Output the [X, Y] coordinate of the center of the cell containing the given text.  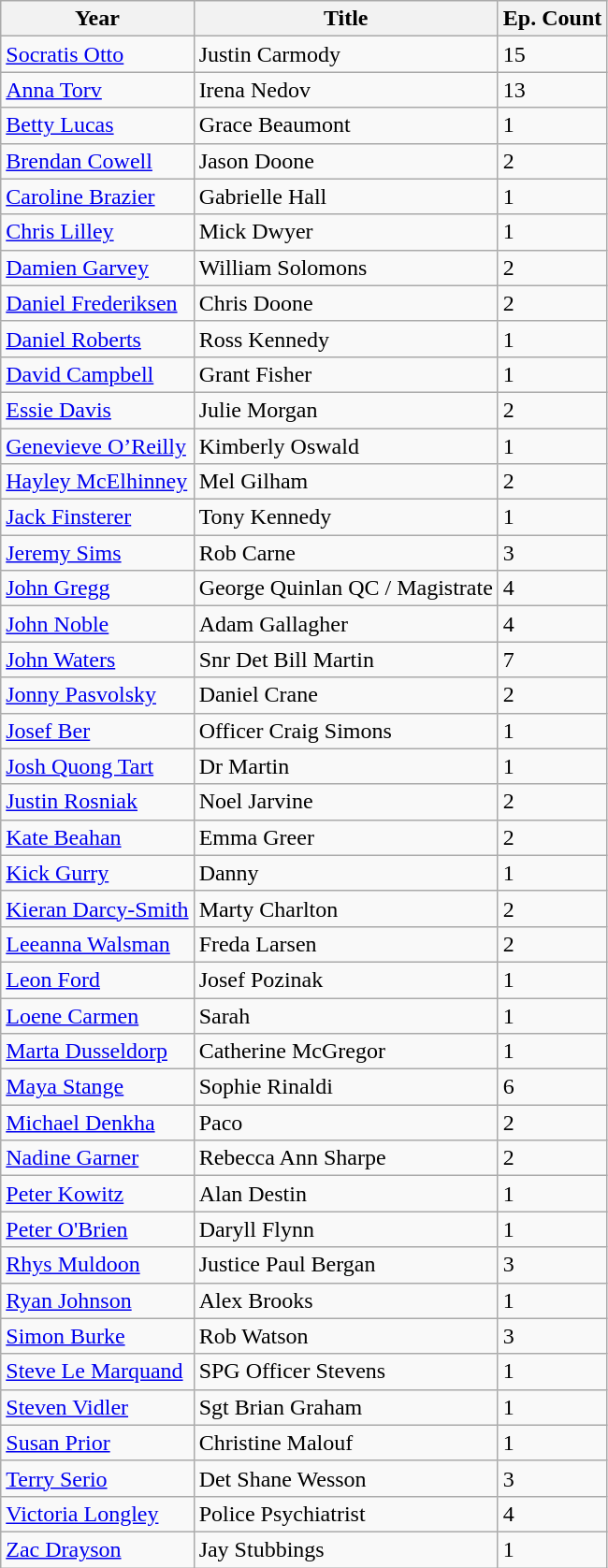
7 [552, 660]
Kieran Darcy-Smith [97, 908]
Snr Det Bill Martin [346, 660]
Gabrielle Hall [346, 196]
Simon Burke [97, 1336]
Title [346, 19]
Peter O'Brien [97, 1229]
Josef Pozinak [346, 980]
Catherine McGregor [346, 1052]
Alan Destin [346, 1194]
Justin Rosniak [97, 802]
Leeanna Walsman [97, 944]
John Noble [97, 624]
Daniel Frederiksen [97, 303]
Paco [346, 1123]
Irena Nedov [346, 90]
Jason Doone [346, 161]
Essie Davis [97, 410]
David Campbell [97, 374]
Socratis Otto [97, 54]
Terry Serio [97, 1478]
Marty Charlton [346, 908]
Daniel Roberts [97, 339]
Det Shane Wesson [346, 1478]
Mick Dwyer [346, 232]
Year [97, 19]
Chris Lilley [97, 232]
Steve Le Marquand [97, 1372]
Peter Kowitz [97, 1194]
Rob Carne [346, 553]
Justin Carmody [346, 54]
Justice Paul Bergan [346, 1265]
Ep. Count [552, 19]
Hayley McElhinney [97, 482]
Daniel Crane [346, 695]
John Waters [97, 660]
Kate Beahan [97, 837]
Alex Brooks [346, 1300]
Josef Ber [97, 731]
Rob Watson [346, 1336]
Sophie Rinaldi [346, 1087]
Tony Kennedy [346, 517]
Grant Fisher [346, 374]
Leon Ford [97, 980]
Loene Carmen [97, 1015]
Maya Stange [97, 1087]
Jay Stubbings [346, 1549]
Marta Dusseldorp [97, 1052]
6 [552, 1087]
Dr Martin [346, 766]
Betty Lucas [97, 125]
Genevieve O’Reilly [97, 446]
Steven Vidler [97, 1407]
Damien Garvey [97, 268]
George Quinlan QC / Magistrate [346, 588]
Jonny Pasvolsky [97, 695]
John Gregg [97, 588]
Rebecca Ann Sharpe [346, 1158]
Daryll Flynn [346, 1229]
William Solomons [346, 268]
Chris Doone [346, 303]
Josh Quong Tart [97, 766]
Michael Denkha [97, 1123]
Adam Gallagher [346, 624]
Caroline Brazier [97, 196]
Kick Gurry [97, 873]
Noel Jarvine [346, 802]
Victoria Longley [97, 1514]
Brendan Cowell [97, 161]
Jeremy Sims [97, 553]
Jack Finsterer [97, 517]
15 [552, 54]
13 [552, 90]
Danny [346, 873]
Christine Malouf [346, 1443]
Police Psychiatrist [346, 1514]
Emma Greer [346, 837]
Sgt Brian Graham [346, 1407]
Officer Craig Simons [346, 731]
Rhys Muldoon [97, 1265]
Anna Torv [97, 90]
SPG Officer Stevens [346, 1372]
Ross Kennedy [346, 339]
Julie Morgan [346, 410]
Kimberly Oswald [346, 446]
Mel Gilham [346, 482]
Freda Larsen [346, 944]
Nadine Garner [97, 1158]
Zac Drayson [97, 1549]
Ryan Johnson [97, 1300]
Susan Prior [97, 1443]
Grace Beaumont [346, 125]
Sarah [346, 1015]
